Extract the (x, y) coordinate from the center of the cell holding the provided text.  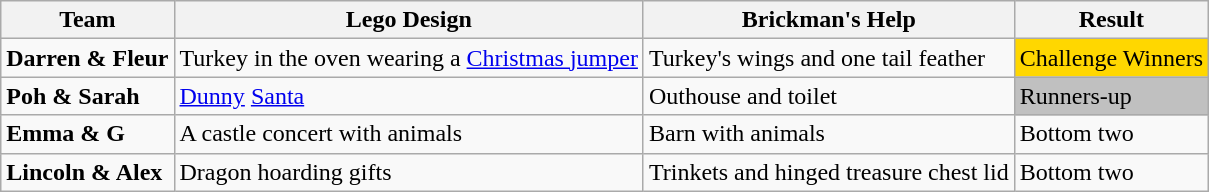
Emma & G (88, 134)
Outhouse and toilet (828, 96)
Lego Design (408, 20)
Turkey's wings and one tail feather (828, 58)
Brickman's Help (828, 20)
Turkey in the oven wearing a Christmas jumper (408, 58)
Barn with animals (828, 134)
Result (1111, 20)
Dragon hoarding gifts (408, 172)
Poh & Sarah (88, 96)
Team (88, 20)
Runners-up (1111, 96)
Lincoln & Alex (88, 172)
A castle concert with animals (408, 134)
Darren & Fleur (88, 58)
Challenge Winners (1111, 58)
Dunny Santa (408, 96)
Trinkets and hinged treasure chest lid (828, 172)
